Locate the cell with the specified text and output its [x, y] center coordinate. 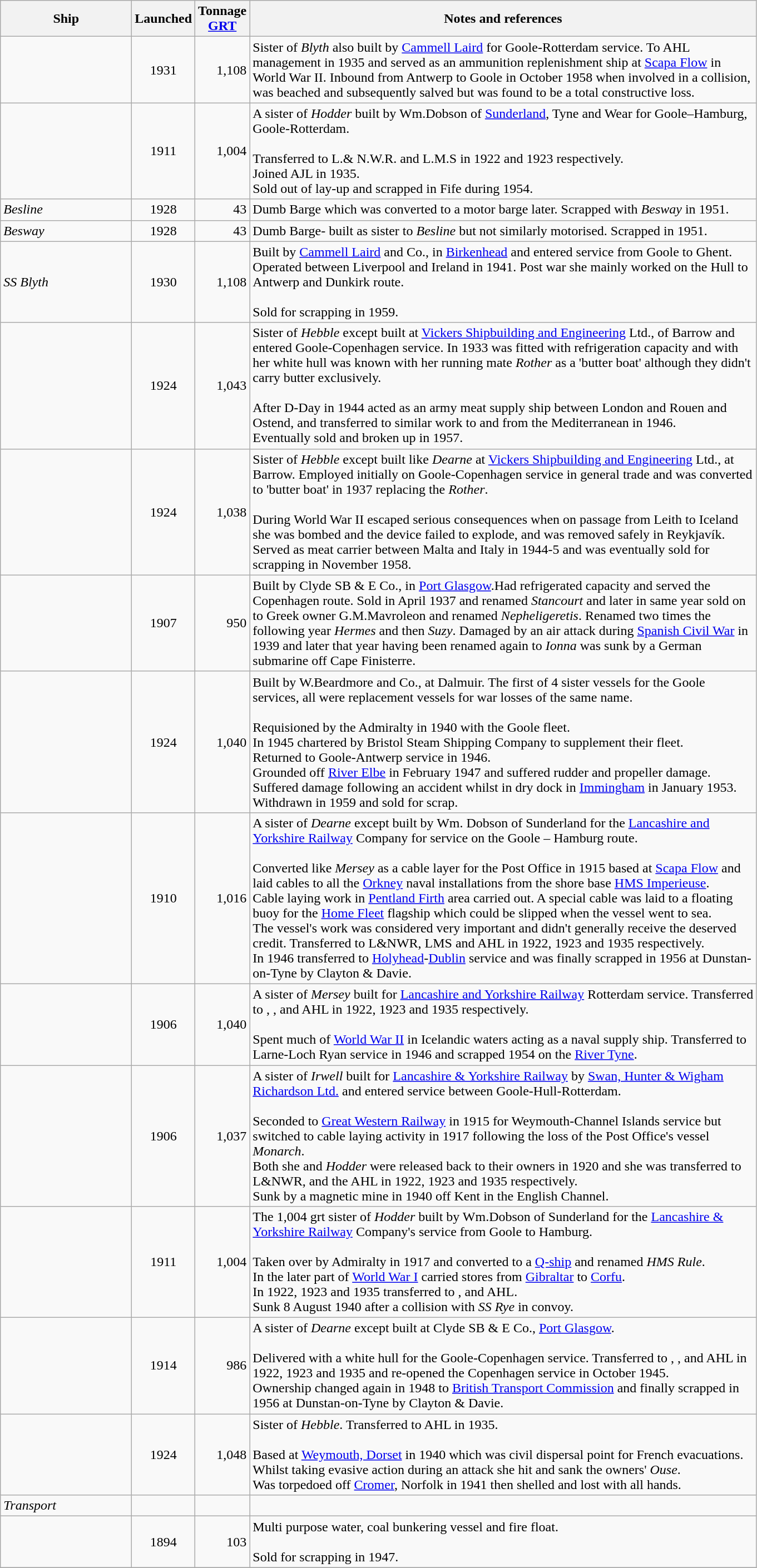
1,043 [222, 386]
Multi purpose water, coal bunkering vessel and fire float.Sold for scrapping in 1947. [503, 1542]
1907 [164, 623]
1930 [164, 282]
Tonnage GRT [222, 19]
Dumb Barge which was converted to a motor barge later. Scrapped with Besway in 1951. [503, 210]
1910 [164, 898]
1,037 [222, 1136]
SS Blyth [66, 282]
103 [222, 1542]
986 [222, 1366]
1,016 [222, 898]
Dumb Barge- built as sister to Besline but not similarly motorised. Scrapped in 1951. [503, 231]
950 [222, 623]
1,038 [222, 512]
Ship [66, 19]
1,048 [222, 1455]
Besway [66, 231]
Transport [66, 1506]
1894 [164, 1542]
Besline [66, 210]
1914 [164, 1366]
1931 [164, 70]
Launched [164, 19]
Notes and references [503, 19]
